Provide the (X, Y) coordinate of the cell's center where the given text is located.  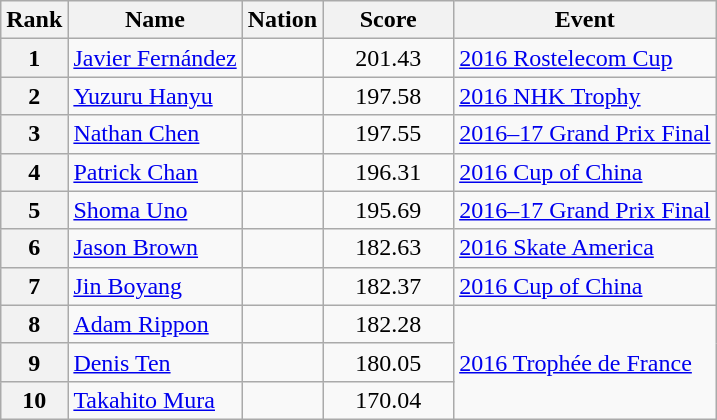
197.58 (388, 96)
Score (388, 20)
Denis Ten (155, 362)
Jason Brown (155, 248)
3 (34, 134)
180.05 (388, 362)
Adam Rippon (155, 324)
4 (34, 172)
2016 Skate America (585, 248)
2016 Rostelecom Cup (585, 58)
Patrick Chan (155, 172)
Name (155, 20)
182.63 (388, 248)
6 (34, 248)
Jin Boyang (155, 286)
196.31 (388, 172)
182.28 (388, 324)
Javier Fernández (155, 58)
7 (34, 286)
195.69 (388, 210)
9 (34, 362)
197.55 (388, 134)
Nathan Chen (155, 134)
2 (34, 96)
2016 Trophée de France (585, 362)
170.04 (388, 400)
10 (34, 400)
Shoma Uno (155, 210)
2016 NHK Trophy (585, 96)
Takahito Mura (155, 400)
5 (34, 210)
201.43 (388, 58)
182.37 (388, 286)
Event (585, 20)
Rank (34, 20)
8 (34, 324)
Yuzuru Hanyu (155, 96)
Nation (282, 20)
1 (34, 58)
